Extract the [x, y] coordinate from the center of the cell holding the provided text.  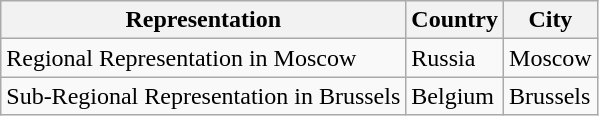
Sub-Regional Representation in Brussels [204, 96]
Russia [455, 58]
City [551, 20]
Belgium [455, 96]
Moscow [551, 58]
Representation [204, 20]
Regional Representation in Moscow [204, 58]
Country [455, 20]
Brussels [551, 96]
